Determine the (X, Y) coordinate at the center of the cell enclosing the given text.  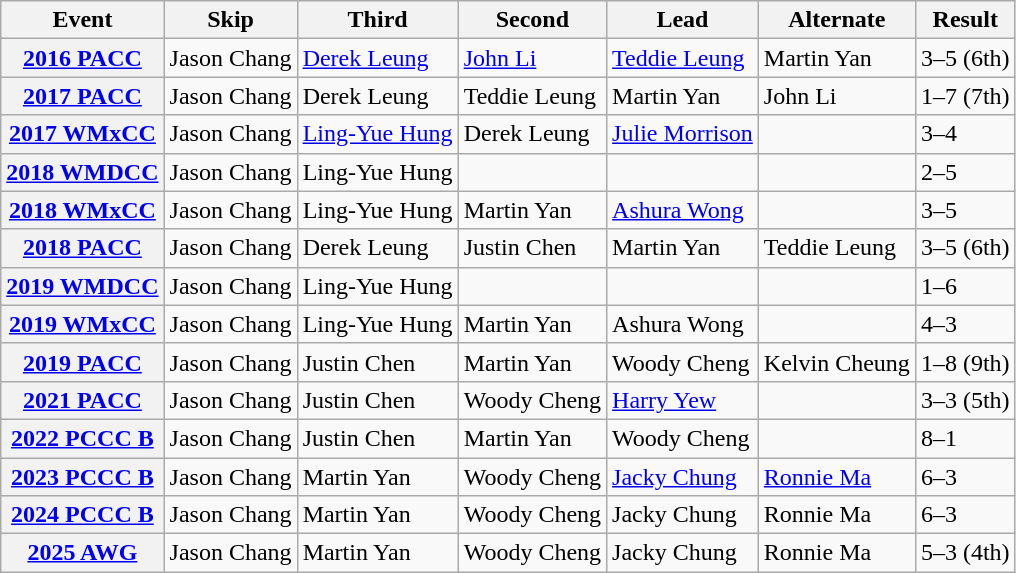
2018 PACC (82, 248)
1–7 (7th) (965, 96)
2021 PACC (82, 400)
2025 AWG (82, 553)
Kelvin Cheung (836, 362)
2024 PCCC B (82, 515)
3–4 (965, 134)
Third (378, 20)
2017 PACC (82, 96)
Second (532, 20)
Skip (230, 20)
2017 WMxCC (82, 134)
Harry Yew (683, 400)
Lead (683, 20)
2016 PACC (82, 58)
Alternate (836, 20)
2019 WMDCC (82, 286)
1–8 (9th) (965, 362)
2018 WMDCC (82, 172)
2023 PCCC B (82, 477)
2019 PACC (82, 362)
3–5 (965, 210)
2019 WMxCC (82, 324)
Julie Morrison (683, 134)
5–3 (4th) (965, 553)
Event (82, 20)
8–1 (965, 438)
4–3 (965, 324)
2018 WMxCC (82, 210)
3–3 (5th) (965, 400)
2022 PCCC B (82, 438)
2–5 (965, 172)
1–6 (965, 286)
Result (965, 20)
